Scan for the cell matching the given text and deliver its (x, y) coordinate at center. 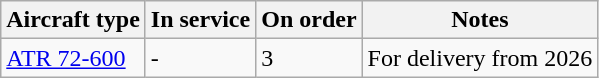
- (200, 58)
In service (200, 20)
On order (309, 20)
3 (309, 58)
Notes (480, 20)
ATR 72-600 (74, 58)
Aircraft type (74, 20)
For delivery from 2026 (480, 58)
